Identify which cell holds the provided text, then report its [x, y] central coordinate. 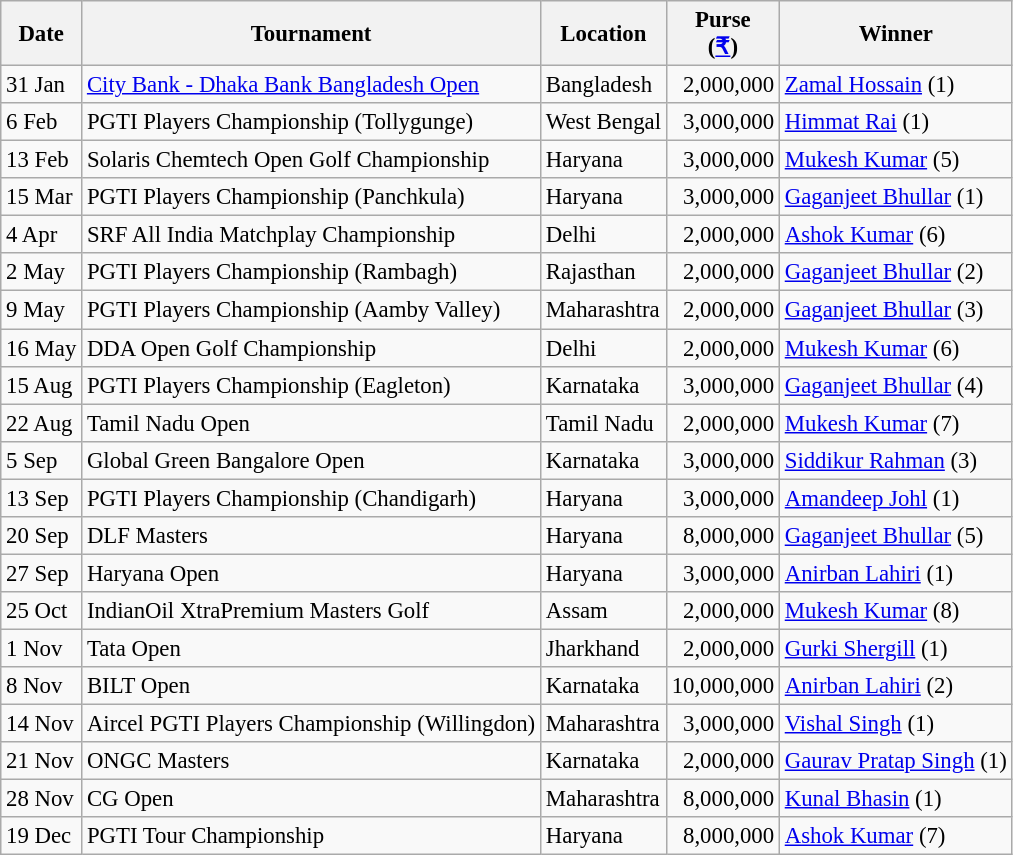
Kunal Bhasin (1) [896, 799]
Purse(₹) [722, 34]
Tournament [312, 34]
Gaganjeet Bhullar (4) [896, 385]
8 Nov [42, 686]
Gaurav Pratap Singh (1) [896, 761]
PGTI Tour Championship [312, 836]
Date [42, 34]
Anirban Lahiri (2) [896, 686]
2 May [42, 273]
DDA Open Golf Championship [312, 348]
SRF All India Matchplay Championship [312, 235]
14 Nov [42, 724]
1 Nov [42, 648]
PGTI Players Championship (Eagleton) [312, 385]
PGTI Players Championship (Tollygunge) [312, 122]
Ashok Kumar (6) [896, 235]
West Bengal [604, 122]
Assam [604, 611]
13 Sep [42, 498]
Gaganjeet Bhullar (2) [896, 273]
9 May [42, 310]
15 Mar [42, 197]
15 Aug [42, 385]
Zamal Hossain (1) [896, 85]
Tata Open [312, 648]
Mukesh Kumar (7) [896, 423]
Mukesh Kumar (6) [896, 348]
Solaris Chemtech Open Golf Championship [312, 160]
6 Feb [42, 122]
Haryana Open [312, 573]
DLF Masters [312, 536]
Vishal Singh (1) [896, 724]
Gaganjeet Bhullar (3) [896, 310]
4 Apr [42, 235]
Gurki Shergill (1) [896, 648]
25 Oct [42, 611]
Gaganjeet Bhullar (5) [896, 536]
CG Open [312, 799]
21 Nov [42, 761]
IndianOil XtraPremium Masters Golf [312, 611]
PGTI Players Championship (Aamby Valley) [312, 310]
28 Nov [42, 799]
Rajasthan [604, 273]
Location [604, 34]
PGTI Players Championship (Panchkula) [312, 197]
Ashok Kumar (7) [896, 836]
20 Sep [42, 536]
Tamil Nadu [604, 423]
Siddikur Rahman (3) [896, 460]
ONGC Masters [312, 761]
19 Dec [42, 836]
Amandeep Johl (1) [896, 498]
Global Green Bangalore Open [312, 460]
BILT Open [312, 686]
Tamil Nadu Open [312, 423]
Himmat Rai (1) [896, 122]
Anirban Lahiri (1) [896, 573]
PGTI Players Championship (Chandigarh) [312, 498]
Winner [896, 34]
Jharkhand [604, 648]
31 Jan [42, 85]
16 May [42, 348]
13 Feb [42, 160]
10,000,000 [722, 686]
5 Sep [42, 460]
City Bank - Dhaka Bank Bangladesh Open [312, 85]
Aircel PGTI Players Championship (Willingdon) [312, 724]
Gaganjeet Bhullar (1) [896, 197]
PGTI Players Championship (Rambagh) [312, 273]
22 Aug [42, 423]
Mukesh Kumar (5) [896, 160]
Bangladesh [604, 85]
27 Sep [42, 573]
Mukesh Kumar (8) [896, 611]
